Find where the given text appears and provide that cell's center as (X, Y) coordinate. 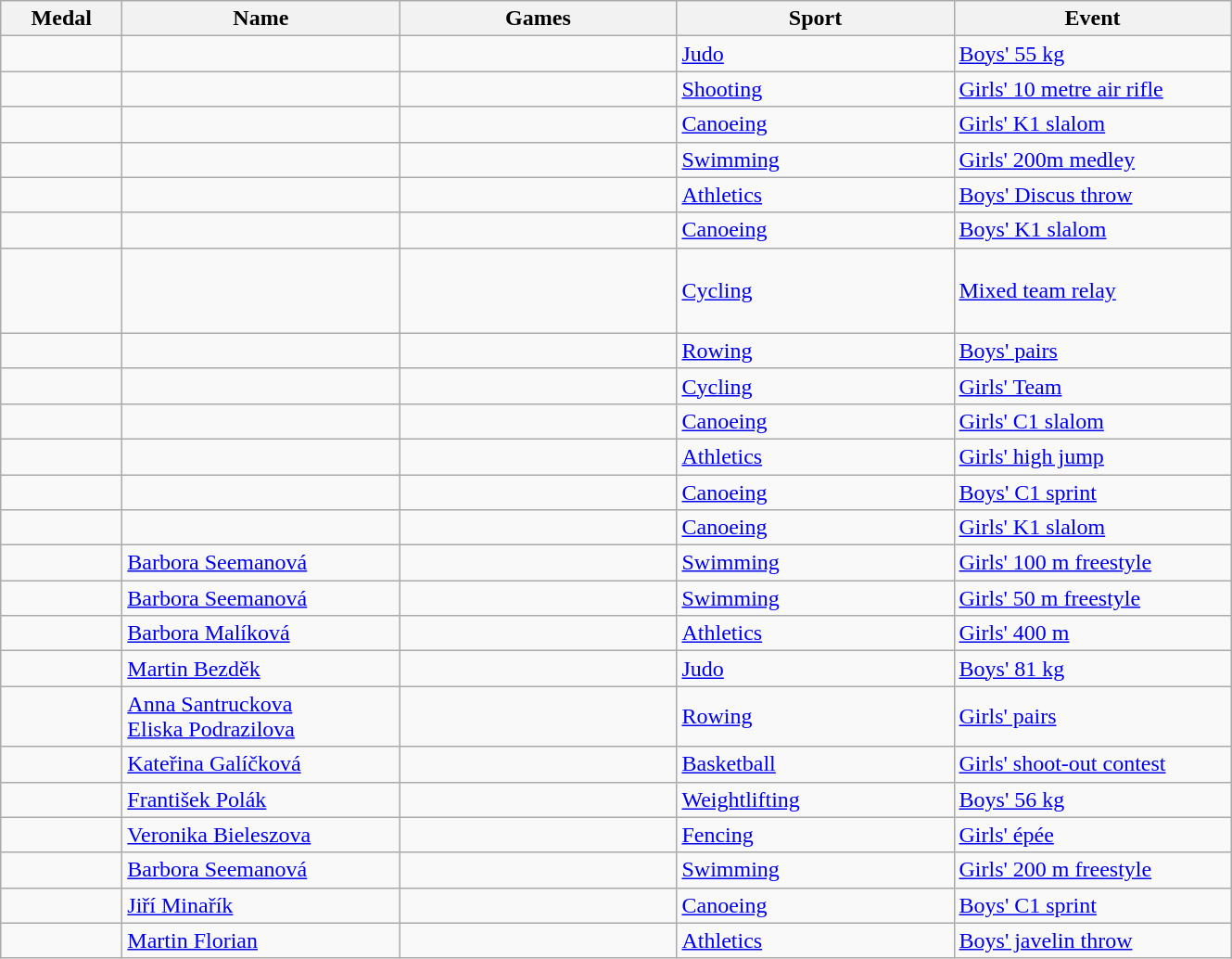
Jiří Minařík (261, 905)
Games (538, 19)
Event (1092, 19)
Shooting (816, 89)
Sport (816, 19)
Boys' Discus throw (1092, 195)
Girls' C1 slalom (1092, 421)
Barbora Malíková (261, 633)
Girls' 100 m freestyle (1092, 563)
Fencing (816, 835)
Basketball (816, 764)
Girls' high jump (1092, 456)
Girls' 200 m freestyle (1092, 870)
Girls' Team (1092, 386)
Weightlifting (816, 799)
Girls' pairs (1092, 716)
Boys' 56 kg (1092, 799)
Boys' 55 kg (1092, 54)
František Polák (261, 799)
Boys' javelin throw (1092, 940)
Veronika Bieleszova (261, 835)
Anna SantruckovaEliska Podrazilova (261, 716)
Girls' 200m medley (1092, 160)
Name (261, 19)
Martin Bezděk (261, 669)
Girls' épée (1092, 835)
Boys' K1 slalom (1092, 230)
Martin Florian (261, 940)
Girls' 400 m (1092, 633)
Medal (61, 19)
Girls' 50 m freestyle (1092, 598)
Girls' 10 metre air rifle (1092, 89)
Boys' pairs (1092, 351)
Kateřina Galíčková (261, 764)
Boys' 81 kg (1092, 669)
Mixed team relay (1092, 290)
Girls' shoot-out contest (1092, 764)
